Output the (x, y) coordinate of the center of the cell containing the given text.  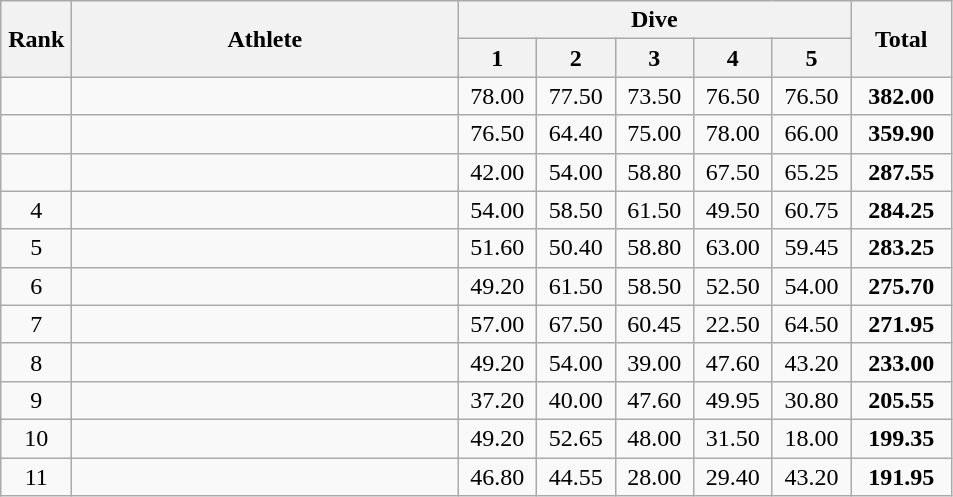
49.95 (734, 400)
64.50 (812, 324)
11 (36, 477)
60.75 (812, 210)
6 (36, 286)
205.55 (902, 400)
44.55 (576, 477)
46.80 (498, 477)
275.70 (902, 286)
51.60 (498, 248)
60.45 (654, 324)
287.55 (902, 172)
63.00 (734, 248)
64.40 (576, 134)
284.25 (902, 210)
191.95 (902, 477)
40.00 (576, 400)
1 (498, 58)
59.45 (812, 248)
42.00 (498, 172)
382.00 (902, 96)
48.00 (654, 438)
271.95 (902, 324)
10 (36, 438)
28.00 (654, 477)
73.50 (654, 96)
Athlete (265, 39)
3 (654, 58)
Total (902, 39)
65.25 (812, 172)
199.35 (902, 438)
77.50 (576, 96)
52.50 (734, 286)
57.00 (498, 324)
233.00 (902, 362)
52.65 (576, 438)
283.25 (902, 248)
359.90 (902, 134)
Dive (654, 20)
75.00 (654, 134)
31.50 (734, 438)
18.00 (812, 438)
39.00 (654, 362)
49.50 (734, 210)
Rank (36, 39)
50.40 (576, 248)
66.00 (812, 134)
29.40 (734, 477)
22.50 (734, 324)
9 (36, 400)
8 (36, 362)
37.20 (498, 400)
2 (576, 58)
7 (36, 324)
30.80 (812, 400)
